Determine the [x, y] coordinate at the center of the cell enclosing the given text.  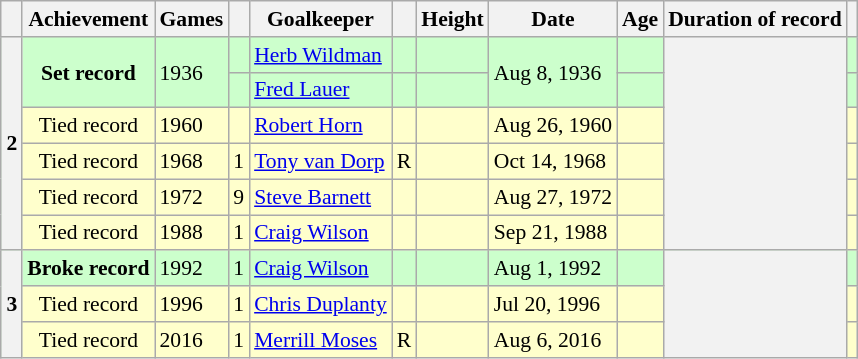
Tony van Dorp [320, 162]
Aug 1, 1992 [553, 269]
9 [238, 197]
Age [640, 19]
Oct 14, 1968 [553, 162]
Sep 21, 1988 [553, 233]
Robert Horn [320, 126]
1996 [191, 304]
Broke record [88, 269]
Steve Barnett [320, 197]
Duration of record [755, 19]
1936 [191, 72]
Aug 26, 1960 [553, 126]
Date [553, 19]
1992 [191, 269]
Games [191, 19]
2 [12, 144]
1968 [191, 162]
1972 [191, 197]
Herb Wildman [320, 55]
1960 [191, 126]
Aug 8, 1936 [553, 72]
Jul 20, 1996 [553, 304]
Merrill Moses [320, 340]
Fred Lauer [320, 90]
Chris Duplanty [320, 304]
Achievement [88, 19]
Aug 6, 2016 [553, 340]
2016 [191, 340]
Goalkeeper [320, 19]
Height [452, 19]
Set record [88, 72]
Aug 27, 1972 [553, 197]
3 [12, 304]
1988 [191, 233]
